Locate the cell with the specified text and output its [X, Y] center coordinate. 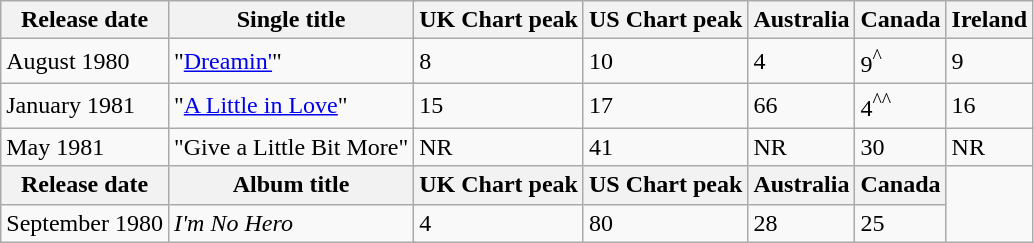
15 [499, 106]
August 1980 [85, 62]
41 [665, 147]
"Dreamin'" [290, 62]
4^^ [900, 106]
9 [990, 62]
May 1981 [85, 147]
"A Little in Love" [290, 106]
I'm No Hero [290, 223]
30 [900, 147]
January 1981 [85, 106]
80 [665, 223]
Ireland [990, 20]
10 [665, 62]
16 [990, 106]
Single title [290, 20]
9^ [900, 62]
September 1980 [85, 223]
25 [900, 223]
8 [499, 62]
Album title [290, 185]
17 [665, 106]
28 [802, 223]
"Give a Little Bit More" [290, 147]
66 [802, 106]
